For the text-containing cell, return its midpoint in (x, y) coordinate format. 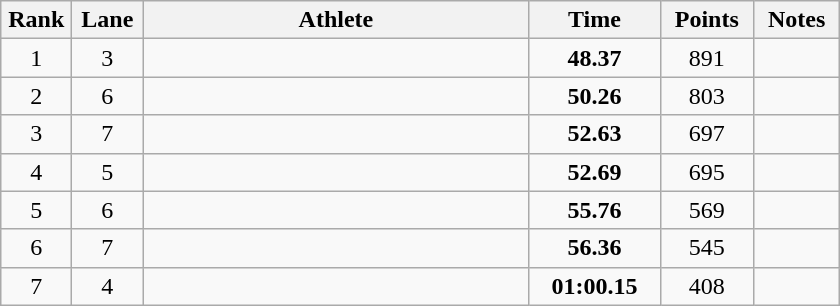
545 (707, 248)
50.26 (594, 96)
52.69 (594, 172)
55.76 (594, 210)
Points (707, 20)
2 (36, 96)
01:00.15 (594, 286)
Lane (108, 20)
52.63 (594, 134)
56.36 (594, 248)
569 (707, 210)
697 (707, 134)
Rank (36, 20)
48.37 (594, 58)
695 (707, 172)
803 (707, 96)
Athlete (336, 20)
1 (36, 58)
Time (594, 20)
Notes (797, 20)
408 (707, 286)
891 (707, 58)
